Identify which cell holds the provided text, then report its [x, y] central coordinate. 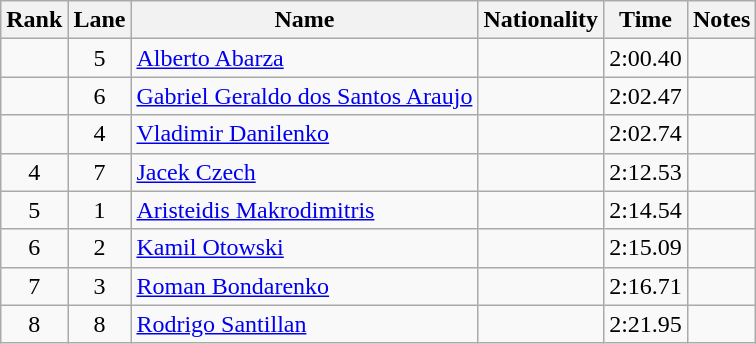
Time [646, 20]
Rodrigo Santillan [304, 324]
Gabriel Geraldo dos Santos Araujo [304, 96]
Lane [100, 20]
2:16.71 [646, 286]
2:02.74 [646, 134]
Alberto Abarza [304, 58]
Vladimir Danilenko [304, 134]
Nationality [541, 20]
Aristeidis Makrodimitris [304, 210]
1 [100, 210]
Roman Bondarenko [304, 286]
2:21.95 [646, 324]
3 [100, 286]
2:14.54 [646, 210]
Kamil Otowski [304, 248]
Jacek Czech [304, 172]
2:02.47 [646, 96]
2:00.40 [646, 58]
2:12.53 [646, 172]
2:15.09 [646, 248]
Notes [721, 20]
Rank [34, 20]
Name [304, 20]
2 [100, 248]
